For the text-containing cell, return its midpoint in (X, Y) coordinate format. 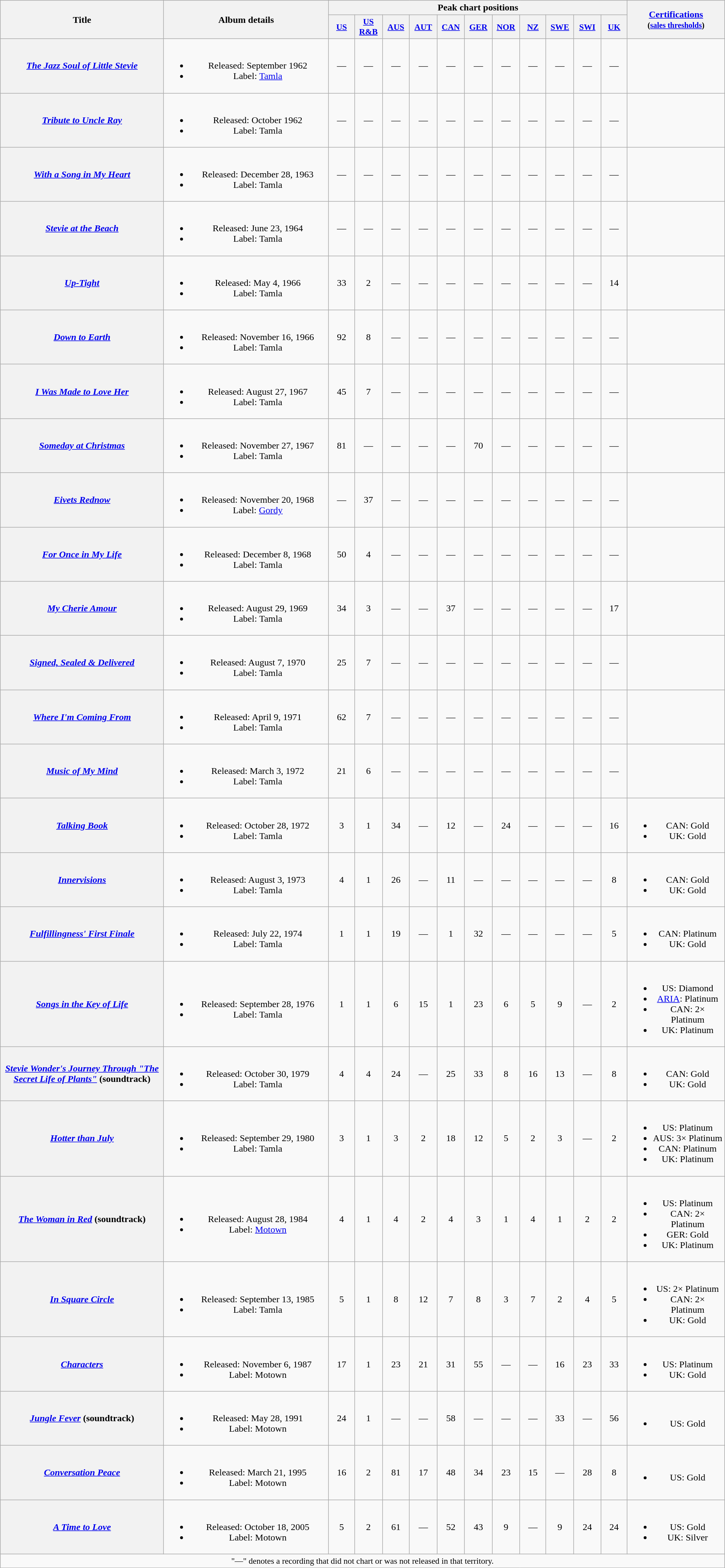
48 (451, 1472)
50 (342, 554)
US: DiamondARIA: PlatinumCAN: 2× PlatinumUK: Platinum (676, 1004)
Released: November 6, 1987Label: Motown (246, 1364)
26 (396, 880)
Released: May 28, 1991Label: Motown (246, 1418)
Stevie at the Beach (82, 229)
18 (451, 1138)
Released: August 27, 1967Label: Tamla (246, 391)
43 (479, 1527)
Someday at Christmas (82, 445)
Fulfillingness' First Finale (82, 934)
31 (451, 1364)
The Jazz Soul of Little Stevie (82, 66)
Songs in the Key of Life (82, 1004)
Released: August 28, 1984Label: Motown (246, 1219)
Album details (246, 19)
SWI (587, 27)
USR&B (369, 27)
45 (342, 391)
For Once in My Life (82, 554)
13 (560, 1074)
With a Song in My Heart (82, 174)
Tribute to Uncle Ray (82, 120)
32 (479, 934)
Released: March 21, 1995Label: Motown (246, 1472)
Released: May 4, 1966Label: Tamla (246, 283)
28 (587, 1472)
Released: March 3, 1972Label: Tamla (246, 771)
Released: October 18, 2005Label: Motown (246, 1527)
Released: October 30, 1979Label: Tamla (246, 1074)
92 (342, 337)
52 (451, 1527)
Released: September 13, 1985Label: Tamla (246, 1299)
Released: August 7, 1970Label: Tamla (246, 663)
Signed, Sealed & Delivered (82, 663)
14 (614, 283)
Eivets Rednow (82, 500)
Released: September 28, 1976Label: Tamla (246, 1004)
Released: August 29, 1969Label: Tamla (246, 609)
US: PlatinumCAN: 2× PlatinumGER: GoldUK: Platinum (676, 1219)
CAN (451, 27)
Released: April 9, 1971Label: Tamla (246, 717)
Jungle Fever (soundtrack) (82, 1418)
NZ (533, 27)
Title (82, 19)
Released: December 8, 1968Label: Tamla (246, 554)
70 (479, 445)
Hotter than July (82, 1138)
11 (451, 880)
CAN: PlatinumUK: Gold (676, 934)
Up-Tight (82, 283)
AUT (423, 27)
US (342, 27)
NOR (506, 27)
My Cherie Amour (82, 609)
Conversation Peace (82, 1472)
Innervisions (82, 880)
19 (396, 934)
Stevie Wonder's Journey Through "The Secret Life of Plants" (soundtrack) (82, 1074)
I Was Made to Love Her (82, 391)
US: 2× PlatinumCAN: 2× PlatinumUK: Gold (676, 1299)
Released: June 23, 1964Label: Tamla (246, 229)
Released: November 20, 1968Label: Gordy (246, 500)
US: PlatinumAUS: 3× PlatinumCAN: PlatinumUK: Platinum (676, 1138)
Where I'm Coming From (82, 717)
The Woman in Red (soundtrack) (82, 1219)
62 (342, 717)
Talking Book (82, 825)
Music of My Mind (82, 771)
Released: August 3, 1973Label: Tamla (246, 880)
Released: September 29, 1980Label: Tamla (246, 1138)
US: PlatinumUK: Gold (676, 1364)
UK (614, 27)
Released: October 28, 1972Label: Tamla (246, 825)
SWE (560, 27)
Released: November 16, 1966Label: Tamla (246, 337)
Released: November 27, 1967Label: Tamla (246, 445)
In Square Circle (82, 1299)
Released: July 22, 1974Label: Tamla (246, 934)
Released: October 1962Label: Tamla (246, 120)
Released: December 28, 1963Label: Tamla (246, 174)
US: GoldUK: Silver (676, 1527)
GER (479, 27)
Peak chart positions (478, 8)
55 (479, 1364)
Released: September 1962Label: Tamla (246, 66)
Down to Earth (82, 337)
Characters (82, 1364)
56 (614, 1418)
61 (396, 1527)
Certifications(sales thresholds) (676, 19)
AUS (396, 27)
A Time to Love (82, 1527)
"—" denotes a recording that did not chart or was not released in that territory. (362, 1561)
58 (451, 1418)
